From the cell containing the given text, extract its center point as [X, Y] coordinate. 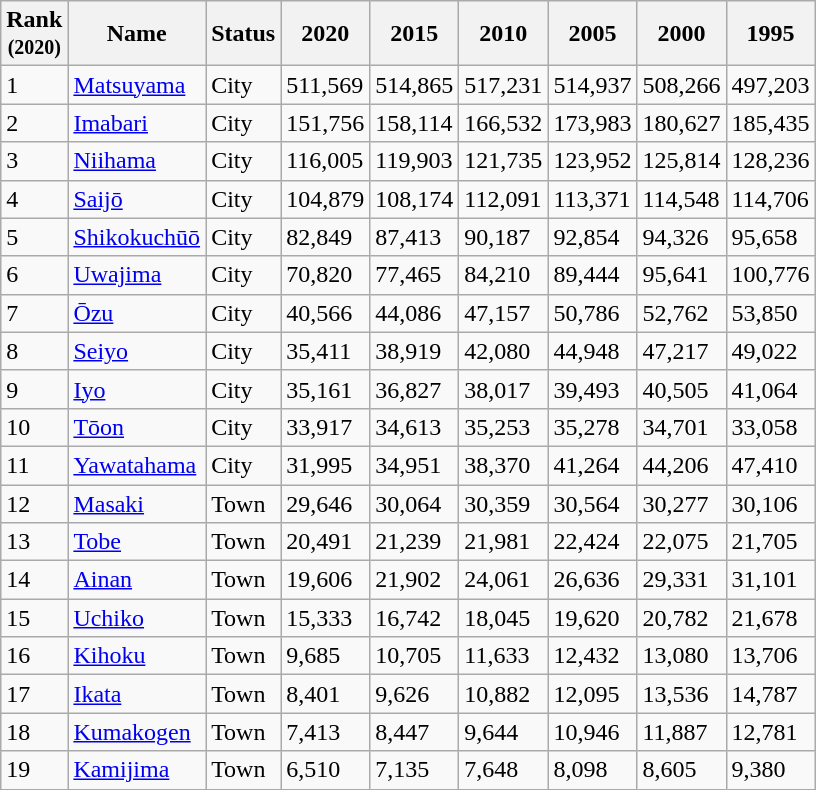
8,605 [682, 770]
9,685 [326, 656]
47,157 [504, 313]
14 [34, 580]
77,465 [414, 275]
7,413 [326, 732]
70,820 [326, 275]
34,701 [682, 427]
7,648 [504, 770]
Ainan [137, 580]
8,098 [592, 770]
21,678 [770, 618]
31,101 [770, 580]
53,850 [770, 313]
9,380 [770, 770]
29,646 [326, 503]
185,435 [770, 123]
514,937 [592, 85]
Tobe [137, 542]
Kumakogen [137, 732]
35,411 [326, 351]
Iyo [137, 389]
15 [34, 618]
6,510 [326, 770]
2020 [326, 34]
14,787 [770, 694]
104,879 [326, 199]
13 [34, 542]
114,706 [770, 199]
123,952 [592, 161]
21,902 [414, 580]
180,627 [682, 123]
90,187 [504, 237]
35,161 [326, 389]
95,658 [770, 237]
44,086 [414, 313]
9 [34, 389]
2 [34, 123]
29,331 [682, 580]
Status [244, 34]
47,410 [770, 465]
40,566 [326, 313]
Kamijima [137, 770]
2015 [414, 34]
84,210 [504, 275]
8,447 [414, 732]
40,505 [682, 389]
8 [34, 351]
12,432 [592, 656]
Uwajima [137, 275]
34,951 [414, 465]
5 [34, 237]
35,278 [592, 427]
44,948 [592, 351]
95,641 [682, 275]
12 [34, 503]
12,781 [770, 732]
38,370 [504, 465]
Ōzu [137, 313]
2000 [682, 34]
Kihoku [137, 656]
Uchiko [137, 618]
11,887 [682, 732]
151,756 [326, 123]
21,705 [770, 542]
Tōon [137, 427]
511,569 [326, 85]
10,882 [504, 694]
31,995 [326, 465]
30,564 [592, 503]
10,705 [414, 656]
13,536 [682, 694]
108,174 [414, 199]
4 [34, 199]
13,080 [682, 656]
87,413 [414, 237]
17 [34, 694]
Niihama [137, 161]
119,903 [414, 161]
514,865 [414, 85]
92,854 [592, 237]
20,782 [682, 618]
9,644 [504, 732]
41,264 [592, 465]
33,058 [770, 427]
22,075 [682, 542]
517,231 [504, 85]
89,444 [592, 275]
Saijō [137, 199]
Imabari [137, 123]
Ikata [137, 694]
1 [34, 85]
15,333 [326, 618]
114,548 [682, 199]
166,532 [504, 123]
7 [34, 313]
100,776 [770, 275]
36,827 [414, 389]
Matsuyama [137, 85]
2005 [592, 34]
21,239 [414, 542]
7,135 [414, 770]
Yawatahama [137, 465]
13,706 [770, 656]
18 [34, 732]
128,236 [770, 161]
Seiyo [137, 351]
3 [34, 161]
19 [34, 770]
158,114 [414, 123]
30,064 [414, 503]
125,814 [682, 161]
Rank(2020) [34, 34]
18,045 [504, 618]
50,786 [592, 313]
38,919 [414, 351]
12,095 [592, 694]
Shikokuchūō [137, 237]
497,203 [770, 85]
11 [34, 465]
52,762 [682, 313]
10 [34, 427]
16,742 [414, 618]
26,636 [592, 580]
8,401 [326, 694]
24,061 [504, 580]
10,946 [592, 732]
11,633 [504, 656]
30,277 [682, 503]
2010 [504, 34]
6 [34, 275]
21,981 [504, 542]
30,106 [770, 503]
30,359 [504, 503]
44,206 [682, 465]
34,613 [414, 427]
121,735 [504, 161]
41,064 [770, 389]
173,983 [592, 123]
22,424 [592, 542]
508,266 [682, 85]
19,620 [592, 618]
42,080 [504, 351]
94,326 [682, 237]
49,022 [770, 351]
47,217 [682, 351]
113,371 [592, 199]
112,091 [504, 199]
19,606 [326, 580]
Name [137, 34]
16 [34, 656]
1995 [770, 34]
82,849 [326, 237]
20,491 [326, 542]
38,017 [504, 389]
9,626 [414, 694]
33,917 [326, 427]
Masaki [137, 503]
39,493 [592, 389]
116,005 [326, 161]
35,253 [504, 427]
